Extract the [x, y] coordinate from the center of the cell holding the provided text.  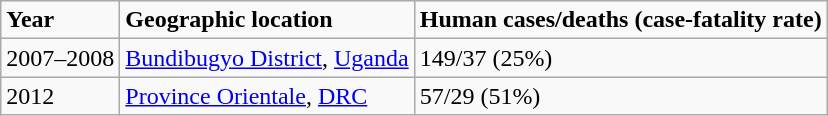
57/29 (51%) [620, 96]
Province Orientale, DRC [267, 96]
Human cases/deaths (case-fatality rate) [620, 20]
Geographic location [267, 20]
Year [60, 20]
149/37 (25%) [620, 58]
2007–2008 [60, 58]
Bundibugyo District, Uganda [267, 58]
2012 [60, 96]
